Find where the given text appears and provide that cell's center as [X, Y] coordinate. 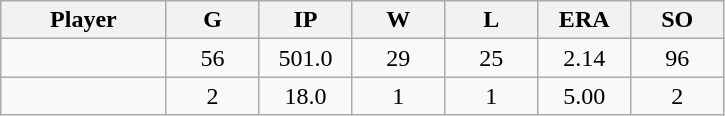
SO [678, 20]
25 [492, 58]
ERA [584, 20]
G [212, 20]
18.0 [306, 96]
5.00 [584, 96]
W [398, 20]
Player [84, 20]
56 [212, 58]
L [492, 20]
29 [398, 58]
96 [678, 58]
IP [306, 20]
501.0 [306, 58]
2.14 [584, 58]
